Determine the (x, y) coordinate at the center of the cell enclosing the given text.  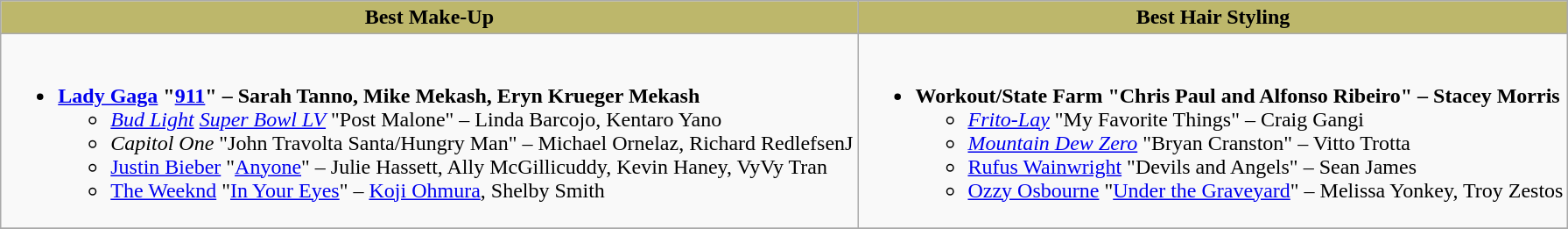
Best Hair Styling (1213, 18)
Best Make-Up (429, 18)
